Detect which cell encompasses the target text, then output its [x, y] center coordinate. 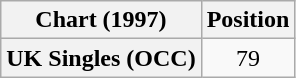
Position [248, 20]
UK Singles (OCC) [101, 58]
79 [248, 58]
Chart (1997) [101, 20]
